Capture the cell that displays the provided text and extract its [x, y] central coordinate. 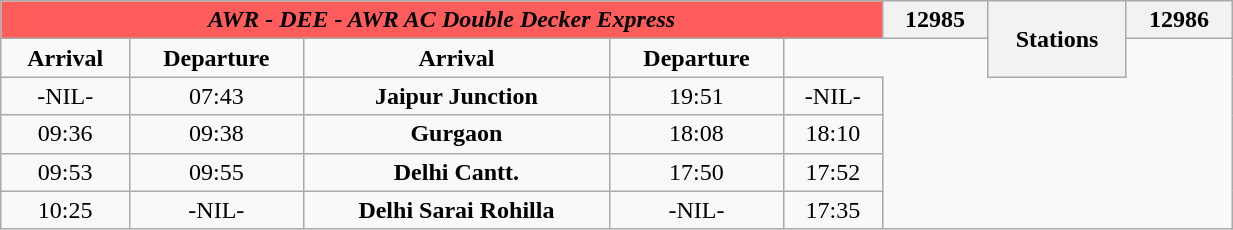
Stations [1058, 39]
12986 [1178, 20]
Jaipur Junction [456, 96]
18:08 [697, 134]
07:43 [217, 96]
Delhi Sarai Rohilla [456, 210]
09:38 [217, 134]
12985 [934, 20]
09:53 [66, 172]
17:52 [832, 172]
09:55 [217, 172]
17:35 [832, 210]
Gurgaon [456, 134]
09:36 [66, 134]
17:50 [697, 172]
10:25 [66, 210]
18:10 [832, 134]
Delhi Cantt. [456, 172]
AWR - DEE - AWR AC Double Decker Express [442, 20]
19:51 [697, 96]
